Pinpoint the cell where the given text exists, returning its (x, y) midpoint coordinate. 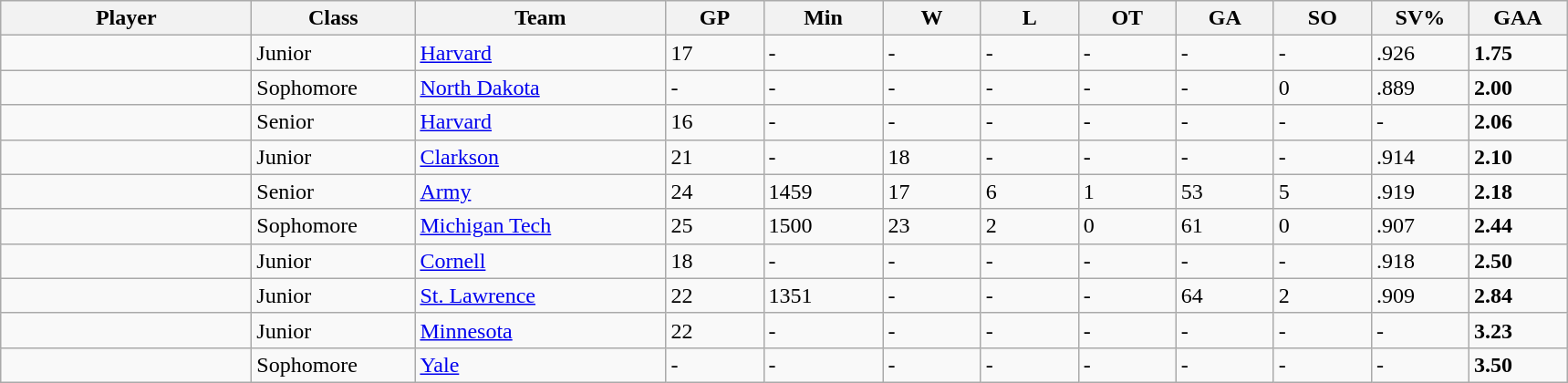
1.75 (1518, 53)
St. Lawrence (540, 295)
.907 (1419, 226)
.919 (1419, 191)
.914 (1419, 157)
6 (1029, 191)
Player (126, 18)
24 (715, 191)
2.10 (1518, 157)
W (932, 18)
GAA (1518, 18)
3.23 (1518, 330)
53 (1224, 191)
3.50 (1518, 365)
2.84 (1518, 295)
25 (715, 226)
GP (715, 18)
Clarkson (540, 157)
SV% (1419, 18)
Min (823, 18)
.889 (1419, 88)
SO (1323, 18)
.909 (1419, 295)
Yale (540, 365)
1 (1127, 191)
1351 (823, 295)
Cornell (540, 261)
16 (715, 122)
Michigan Tech (540, 226)
1459 (823, 191)
.918 (1419, 261)
2.44 (1518, 226)
64 (1224, 295)
2.50 (1518, 261)
L (1029, 18)
23 (932, 226)
Minnesota (540, 330)
Army (540, 191)
61 (1224, 226)
21 (715, 157)
2.18 (1518, 191)
.926 (1419, 53)
2.06 (1518, 122)
Team (540, 18)
1500 (823, 226)
OT (1127, 18)
North Dakota (540, 88)
Class (334, 18)
GA (1224, 18)
2.00 (1518, 88)
5 (1323, 191)
